Return the (x, y) coordinate for the center point of the cell that contains the specified text.  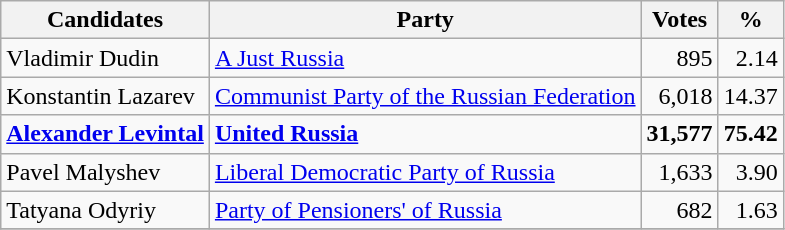
682 (680, 210)
Pavel Malyshev (106, 172)
Liberal Democratic Party of Russia (425, 172)
3.90 (750, 172)
Votes (680, 20)
Vladimir Dudin (106, 58)
A Just Russia (425, 58)
United Russia (425, 134)
1.63 (750, 210)
1,633 (680, 172)
Tatyana Odyriy (106, 210)
Alexander Levintal (106, 134)
Party (425, 20)
Candidates (106, 20)
895 (680, 58)
6,018 (680, 96)
14.37 (750, 96)
Konstantin Lazarev (106, 96)
% (750, 20)
31,577 (680, 134)
2.14 (750, 58)
Party of Pensioners' of Russia (425, 210)
Communist Party of the Russian Federation (425, 96)
75.42 (750, 134)
